Identify which cell holds the provided text, then report its (x, y) central coordinate. 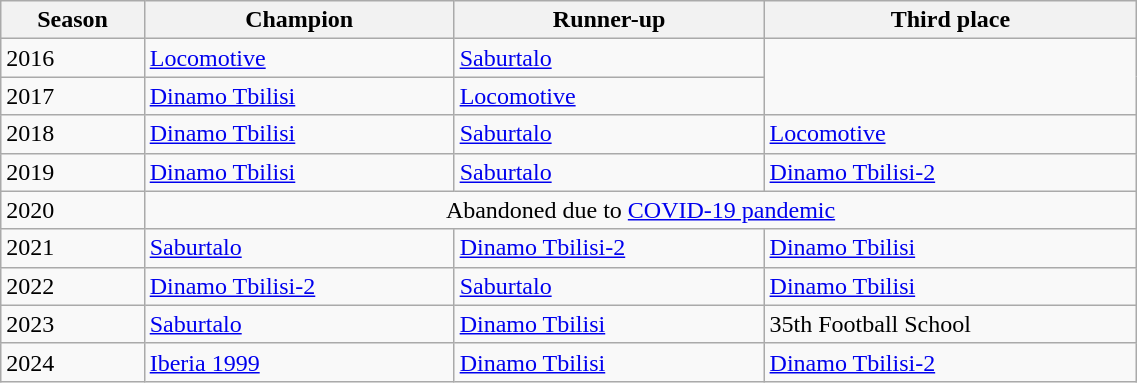
Champion (299, 20)
2016 (72, 58)
2017 (72, 96)
2024 (72, 362)
2019 (72, 172)
2018 (72, 134)
35th Football School (950, 324)
Season (72, 20)
Iberia 1999 (299, 362)
2022 (72, 286)
Abandoned due to COVID-19 pandemic (640, 210)
Third place (950, 20)
Runner-up (609, 20)
2023 (72, 324)
2020 (72, 210)
2021 (72, 248)
